Identify which cell holds the provided text, then report its (x, y) central coordinate. 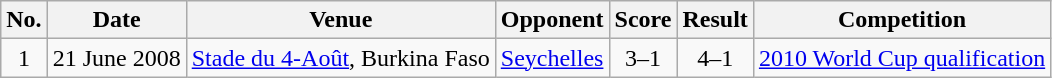
Date (116, 20)
No. (24, 20)
1 (24, 58)
3–1 (643, 58)
Competition (902, 20)
2010 World Cup qualification (902, 58)
4–1 (715, 58)
Result (715, 20)
Stade du 4-Août, Burkina Faso (340, 58)
Venue (340, 20)
Score (643, 20)
Opponent (552, 20)
Seychelles (552, 58)
21 June 2008 (116, 58)
